From the cell containing the given text, extract its center point as (x, y) coordinate. 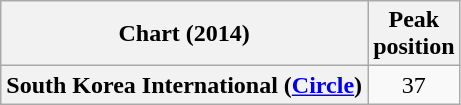
South Korea International (Circle) (184, 85)
Peakposition (414, 34)
37 (414, 85)
Chart (2014) (184, 34)
